Pinpoint the cell where the given text exists, returning its [x, y] midpoint coordinate. 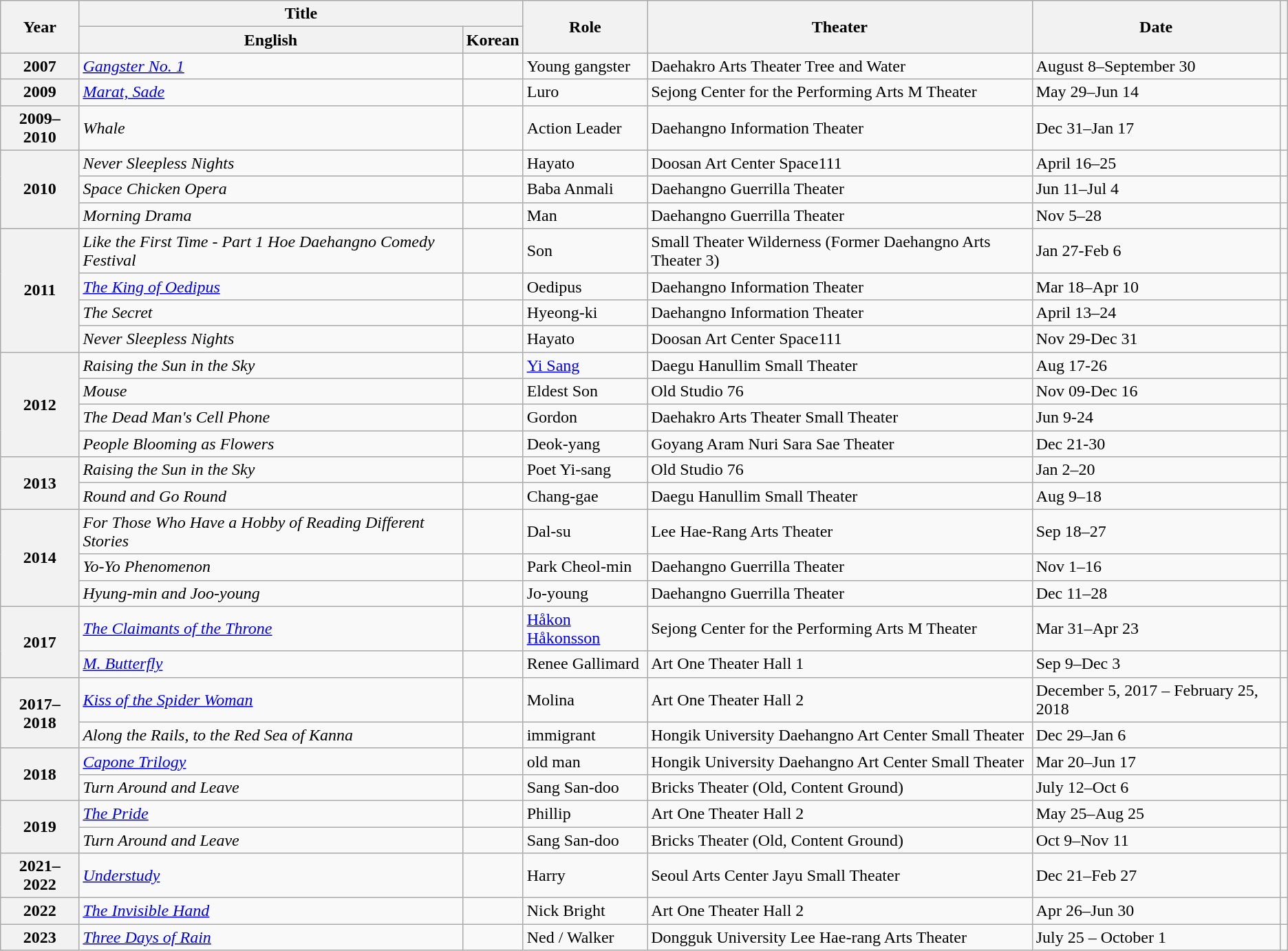
July 12–Oct 6 [1156, 787]
Dec 21–Feb 27 [1156, 875]
Ned / Walker [585, 937]
Mar 31–Apr 23 [1156, 629]
Mar 20–Jun 17 [1156, 761]
Sep 18–27 [1156, 531]
Baba Anmali [585, 189]
old man [585, 761]
Sep 9–Dec 3 [1156, 664]
2023 [40, 937]
Year [40, 27]
Goyang Aram Nuri Sara Sae Theater [839, 444]
2017–2018 [40, 713]
2009 [40, 92]
Dongguk University Lee Hae-rang Arts Theater [839, 937]
Kiss of the Spider Woman [271, 699]
2021–2022 [40, 875]
April 16–25 [1156, 163]
Hyung-min and Joo-young [271, 593]
Oct 9–Nov 11 [1156, 840]
Dec 29–Jan 6 [1156, 735]
Title [301, 14]
Jun 9-24 [1156, 418]
Jan 27-Feb 6 [1156, 250]
Molina [585, 699]
May 25–Aug 25 [1156, 813]
Jo-young [585, 593]
Harry [585, 875]
Korean [493, 40]
Role [585, 27]
2018 [40, 774]
2019 [40, 826]
2022 [40, 911]
immigrant [585, 735]
The Dead Man's Cell Phone [271, 418]
Man [585, 215]
Dal-su [585, 531]
Poet Yi-sang [585, 470]
2010 [40, 189]
Dec 31–Jan 17 [1156, 128]
2013 [40, 483]
Jan 2–20 [1156, 470]
People Blooming as Flowers [271, 444]
English [271, 40]
Daehakro Arts Theater Small Theater [839, 418]
April 13–24 [1156, 312]
2012 [40, 405]
Aug 9–18 [1156, 496]
Yo-Yo Phenomenon [271, 567]
Along the Rails, to the Red Sea of Kanna [271, 735]
Lee Hae-Rang Arts Theater [839, 531]
Jun 11–Jul 4 [1156, 189]
Gordon [585, 418]
Dec 21-30 [1156, 444]
Nick Bright [585, 911]
July 25 – October 1 [1156, 937]
May 29–Jun 14 [1156, 92]
Yi Sang [585, 365]
Hyeong-ki [585, 312]
Oedipus [585, 286]
Son [585, 250]
Marat, Sade [271, 92]
2007 [40, 66]
For Those Who Have a Hobby of Reading Different Stories [271, 531]
Nov 5–28 [1156, 215]
Seoul Arts Center Jayu Small Theater [839, 875]
Phillip [585, 813]
2009–2010 [40, 128]
Action Leader [585, 128]
Understudy [271, 875]
Renee Gallimard [585, 664]
Dec 11–28 [1156, 593]
August 8–September 30 [1156, 66]
2011 [40, 290]
Nov 1–16 [1156, 567]
2017 [40, 641]
Håkon Håkonsson [585, 629]
Three Days of Rain [271, 937]
Apr 26–Jun 30 [1156, 911]
The Claimants of the Throne [271, 629]
Gangster No. 1 [271, 66]
Eldest Son [585, 392]
M. Butterfly [271, 664]
Space Chicken Opera [271, 189]
2014 [40, 557]
Nov 09-Dec 16 [1156, 392]
Theater [839, 27]
Date [1156, 27]
Chang-gae [585, 496]
The Invisible Hand [271, 911]
Mar 18–Apr 10 [1156, 286]
Morning Drama [271, 215]
Whale [271, 128]
Luro [585, 92]
Small Theater Wilderness (Former Daehangno Arts Theater 3) [839, 250]
The Pride [271, 813]
Art One Theater Hall 1 [839, 664]
Young gangster [585, 66]
The King of Oedipus [271, 286]
Capone Trilogy [271, 761]
Park Cheol-min [585, 567]
Daehakro Arts Theater Tree and Water [839, 66]
Like the First Time - Part 1 Hoe Daehangno Comedy Festival [271, 250]
The Secret [271, 312]
Mouse [271, 392]
Nov 29-Dec 31 [1156, 339]
Round and Go Round [271, 496]
December 5, 2017 – February 25, 2018 [1156, 699]
Deok-yang [585, 444]
Aug 17-26 [1156, 365]
